Search for the cell housing the specified text and yield its [X, Y] center coordinate. 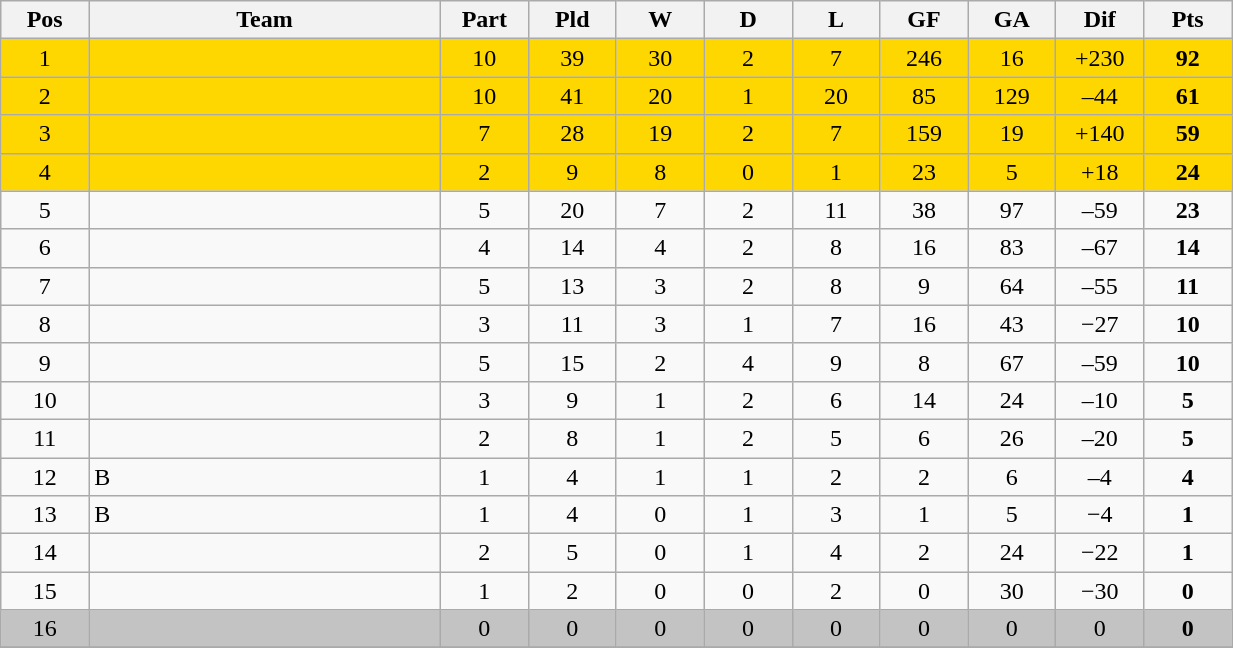
+18 [1100, 172]
64 [1012, 286]
−27 [1100, 324]
Pld [572, 20]
−30 [1100, 591]
97 [1012, 210]
+140 [1100, 134]
85 [924, 96]
129 [1012, 96]
–55 [1100, 286]
GA [1012, 20]
61 [1188, 96]
L [836, 20]
41 [572, 96]
83 [1012, 248]
Part [484, 20]
−4 [1100, 515]
28 [572, 134]
43 [1012, 324]
–10 [1100, 400]
246 [924, 58]
38 [924, 210]
W [660, 20]
+230 [1100, 58]
67 [1012, 362]
–20 [1100, 438]
12 [45, 477]
Pos [45, 20]
D [748, 20]
–44 [1100, 96]
GF [924, 20]
Team [265, 20]
Dif [1100, 20]
26 [1012, 438]
Pts [1188, 20]
59 [1188, 134]
159 [924, 134]
92 [1188, 58]
39 [572, 58]
–4 [1100, 477]
–67 [1100, 248]
−22 [1100, 553]
